Find where the given text appears and provide that cell's center as (x, y) coordinate. 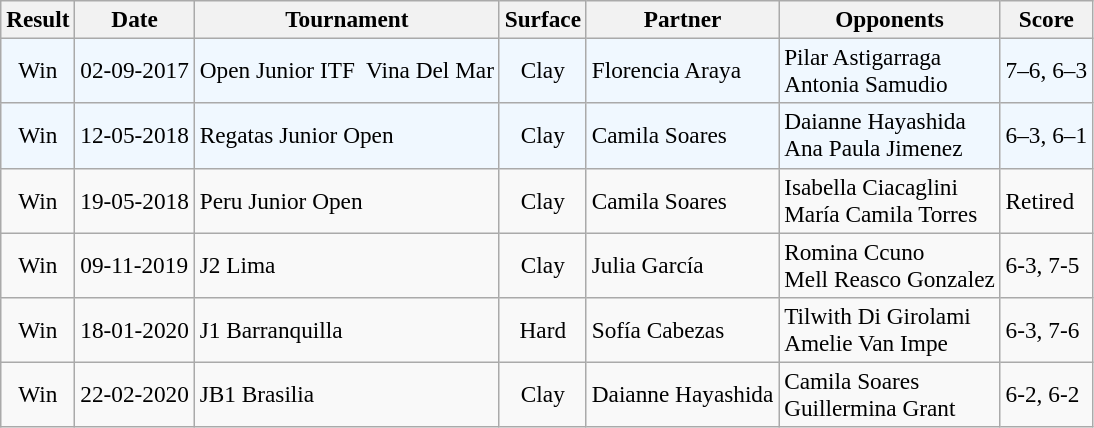
18-01-2020 (134, 330)
12-05-2018 (134, 136)
22-02-2020 (134, 394)
Peru Junior Open (346, 200)
Tilwith Di Girolami Amelie Van Impe (890, 330)
Florencia Araya (682, 70)
6-2, 6-2 (1046, 394)
Sofía Cabezas (682, 330)
Julia García (682, 264)
6-3, 7-5 (1046, 264)
Result (38, 19)
6–3, 6–1 (1046, 136)
19-05-2018 (134, 200)
Daianne Hayashida (682, 394)
Retired (1046, 200)
Opponents (890, 19)
09-11-2019 (134, 264)
Regatas Junior Open (346, 136)
JB1 Brasilia (346, 394)
J2 Lima (346, 264)
J1 Barranquilla (346, 330)
7–6, 6–3 (1046, 70)
Surface (542, 19)
02-09-2017 (134, 70)
6-3, 7-6 (1046, 330)
Partner (682, 19)
Tournament (346, 19)
Hard (542, 330)
Score (1046, 19)
Pilar Astigarraga Antonia Samudio (890, 70)
Open Junior ITF Vina Del Mar (346, 70)
Date (134, 19)
Romina Ccuno Mell Reasco Gonzalez (890, 264)
Isabella Ciacaglini María Camila Torres (890, 200)
Camila Soares Guillermina Grant (890, 394)
Daianne Hayashida Ana Paula Jimenez (890, 136)
